Search for the cell housing the specified text and yield its (x, y) center coordinate. 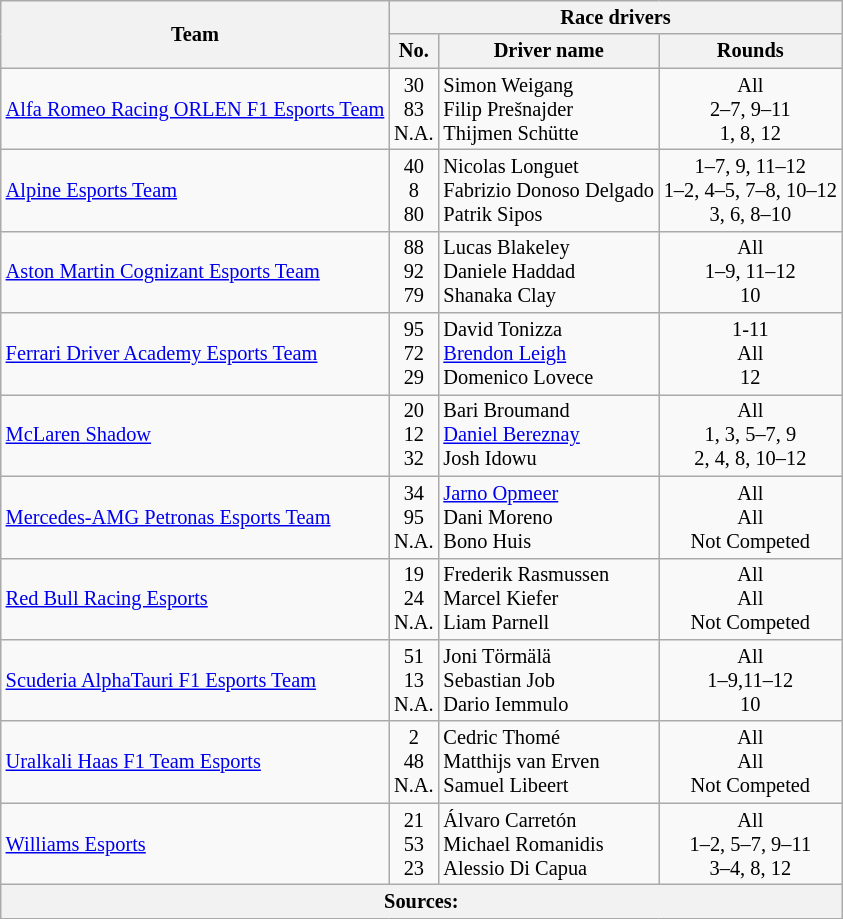
Mercedes-AMG Petronas Esports Team (195, 517)
Bari Broumand Daniel Bereznay Josh Idowu (548, 435)
Simon Weigang Filip Prešnajder Thijmen Schütte (548, 109)
Jarno Opmeer Dani Moreno Bono Huis (548, 517)
Alfa Romeo Racing ORLEN F1 Esports Team (195, 109)
889279 (414, 272)
McLaren Shadow (195, 435)
No. (414, 51)
Aston Martin Cognizant Esports Team (195, 272)
Joni Törmälä Sebastian Job Dario Iemmulo (548, 680)
Scuderia AlphaTauri F1 Esports Team (195, 680)
Uralkali Haas F1 Team Esports (195, 762)
957229 (414, 354)
5113N.A. (414, 680)
1–7, 9, 11–121–2, 4–5, 7–8, 10–123, 6, 8–10 (750, 190)
248N.A. (414, 762)
Race drivers (616, 17)
Alpine Esports Team (195, 190)
40880 (414, 190)
Ferrari Driver Academy Esports Team (195, 354)
All2–7, 9–111, 8, 12 (750, 109)
Nicolas Longuet Fabrizio Donoso Delgado Patrik Sipos (548, 190)
Lucas Blakeley Daniele Haddad Shanaka Clay (548, 272)
All1, 3, 5–7, 92, 4, 8, 10–12 (750, 435)
All1–9,11–1210 (750, 680)
201232 (414, 435)
3083N.A. (414, 109)
1924N.A. (414, 599)
David Tonizza Brendon Leigh Domenico Lovece (548, 354)
Driver name (548, 51)
Red Bull Racing Esports (195, 599)
1-11All12 (750, 354)
Álvaro Carretón Michael Romanidis Alessio Di Capua (548, 844)
Williams Esports (195, 844)
Frederik Rasmussen Marcel Kiefer Liam Parnell (548, 599)
All1–2, 5–7, 9–113–4, 8, 12 (750, 844)
Team (195, 34)
215323 (414, 844)
All1–9, 11–1210 (750, 272)
3495N.A. (414, 517)
Cedric Thomé Matthijs van Erven Samuel Libeert (548, 762)
Sources: (422, 901)
Rounds (750, 51)
